Find where the given text appears and provide that cell's center as (X, Y) coordinate. 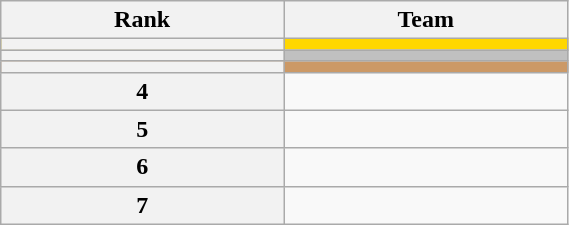
Rank (142, 20)
4 (142, 91)
Team (426, 20)
5 (142, 129)
6 (142, 167)
7 (142, 205)
